From the cell containing the given text, extract its center point as [x, y] coordinate. 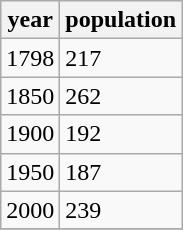
2000 [30, 210]
1850 [30, 96]
1900 [30, 134]
217 [121, 58]
year [30, 20]
1798 [30, 58]
1950 [30, 172]
187 [121, 172]
population [121, 20]
239 [121, 210]
192 [121, 134]
262 [121, 96]
